Find where the given text appears and provide that cell's center as (x, y) coordinate. 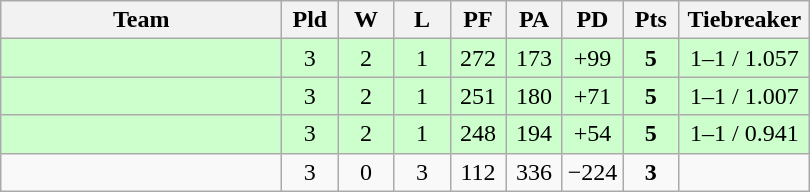
−224 (592, 172)
248 (478, 134)
1–1 / 1.057 (744, 58)
W (366, 20)
336 (534, 172)
PF (478, 20)
Team (142, 20)
272 (478, 58)
1–1 / 0.941 (744, 134)
112 (478, 172)
+54 (592, 134)
Pts (651, 20)
194 (534, 134)
173 (534, 58)
180 (534, 96)
L (422, 20)
Tiebreaker (744, 20)
Pld (310, 20)
PD (592, 20)
+99 (592, 58)
+71 (592, 96)
251 (478, 96)
1–1 / 1.007 (744, 96)
0 (366, 172)
PA (534, 20)
